From the cell containing the given text, extract its center point as [x, y] coordinate. 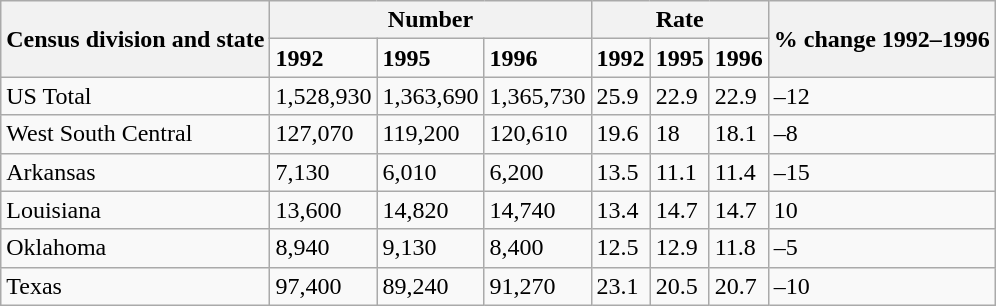
1,528,930 [324, 96]
11.8 [738, 248]
Arkansas [136, 172]
West South Central [136, 134]
Number [430, 20]
13.4 [620, 210]
Census division and state [136, 39]
127,070 [324, 134]
8,940 [324, 248]
1,365,730 [538, 96]
11.4 [738, 172]
19.6 [620, 134]
–10 [882, 286]
1,363,690 [430, 96]
119,200 [430, 134]
13,600 [324, 210]
91,270 [538, 286]
97,400 [324, 286]
13.5 [620, 172]
Texas [136, 286]
12.5 [620, 248]
14,820 [430, 210]
89,240 [430, 286]
20.7 [738, 286]
6,010 [430, 172]
23.1 [620, 286]
18.1 [738, 134]
18 [680, 134]
Louisiana [136, 210]
25.9 [620, 96]
120,610 [538, 134]
12.9 [680, 248]
11.1 [680, 172]
8,400 [538, 248]
Oklahoma [136, 248]
US Total [136, 96]
–15 [882, 172]
10 [882, 210]
14,740 [538, 210]
20.5 [680, 286]
–12 [882, 96]
9,130 [430, 248]
6,200 [538, 172]
–5 [882, 248]
% change 1992–1996 [882, 39]
Rate [680, 20]
7,130 [324, 172]
–8 [882, 134]
